Identify which cell holds the provided text, then report its (x, y) central coordinate. 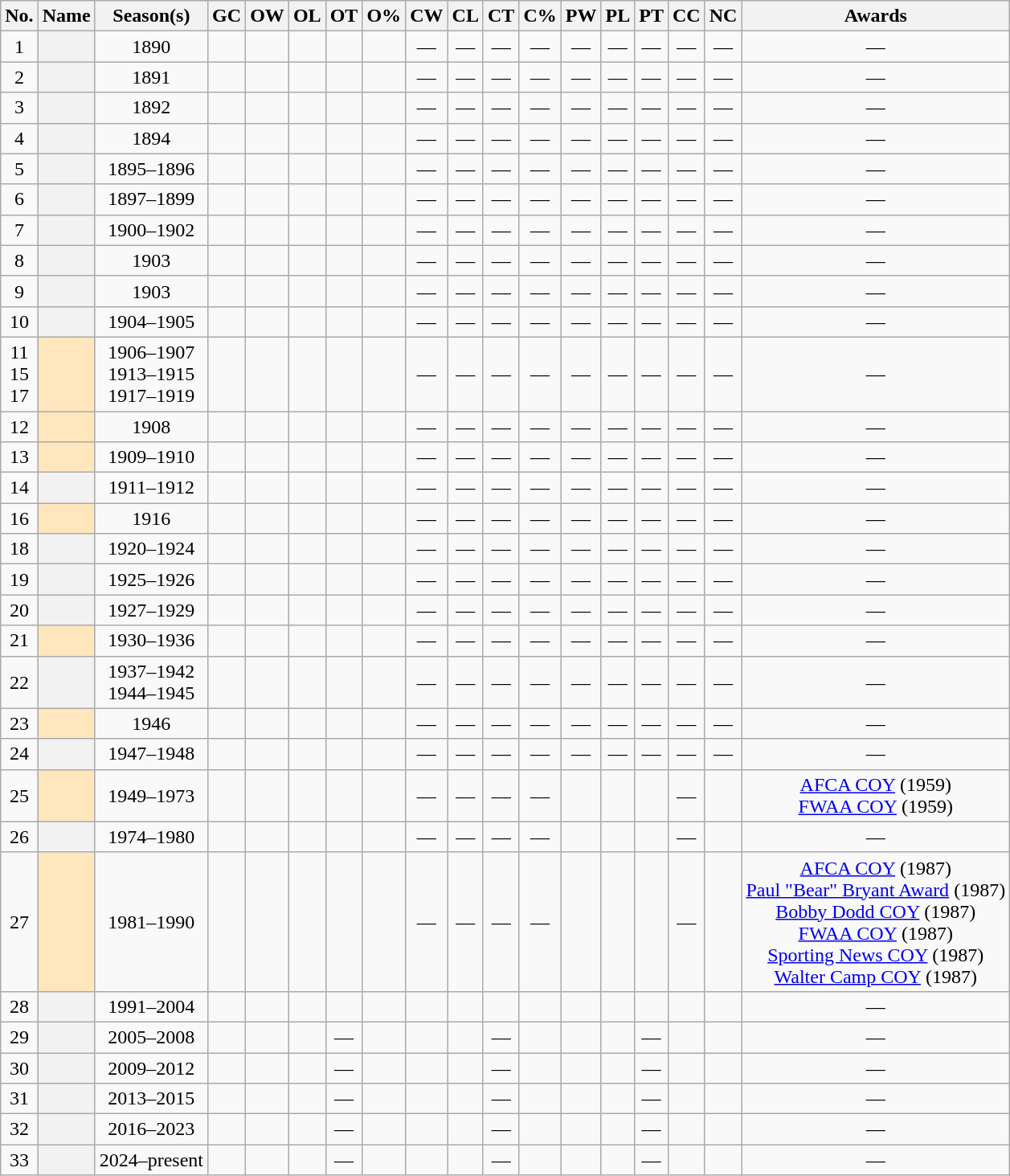
32 (19, 1129)
9 (19, 291)
6 (19, 199)
111517 (19, 374)
3 (19, 108)
PL (618, 16)
OW (268, 16)
2013–2015 (151, 1099)
28 (19, 1006)
22 (19, 682)
2005–2008 (151, 1037)
CC (686, 16)
1908 (151, 427)
16 (19, 518)
CL (465, 16)
23 (19, 723)
1937–19421944–1945 (151, 682)
GC (227, 16)
27 (19, 921)
O% (384, 16)
1904–1905 (151, 322)
1981–1990 (151, 921)
1916 (151, 518)
PT (652, 16)
1911–1912 (151, 488)
1909–1910 (151, 457)
1925–1926 (151, 580)
20 (19, 610)
7 (19, 230)
4 (19, 138)
19 (19, 580)
25 (19, 796)
2 (19, 77)
2024–present (151, 1160)
Awards (876, 16)
1947–1948 (151, 754)
1900–1902 (151, 230)
Name (66, 16)
1895–1896 (151, 169)
C% (540, 16)
1894 (151, 138)
8 (19, 260)
1891 (151, 77)
1946 (151, 723)
OL (307, 16)
OT (344, 16)
13 (19, 457)
26 (19, 837)
12 (19, 427)
1890 (151, 47)
1949–1973 (151, 796)
1991–2004 (151, 1006)
AFCA COY (1959)FWAA COY (1959) (876, 796)
31 (19, 1099)
2009–2012 (151, 1068)
CT (501, 16)
1906–19071913–19151917–1919 (151, 374)
Season(s) (151, 16)
5 (19, 169)
30 (19, 1068)
PW (581, 16)
1 (19, 47)
1897–1899 (151, 199)
CW (427, 16)
18 (19, 549)
1892 (151, 108)
1974–1980 (151, 837)
AFCA COY (1987)Paul "Bear" Bryant Award (1987)Bobby Dodd COY (1987)FWAA COY (1987)Sporting News COY (1987)Walter Camp COY (1987) (876, 921)
2016–2023 (151, 1129)
14 (19, 488)
1920–1924 (151, 549)
29 (19, 1037)
1927–1929 (151, 610)
33 (19, 1160)
NC (723, 16)
10 (19, 322)
No. (19, 16)
21 (19, 641)
24 (19, 754)
1930–1936 (151, 641)
